Extract the (X, Y) coordinate from the center of the cell holding the provided text.  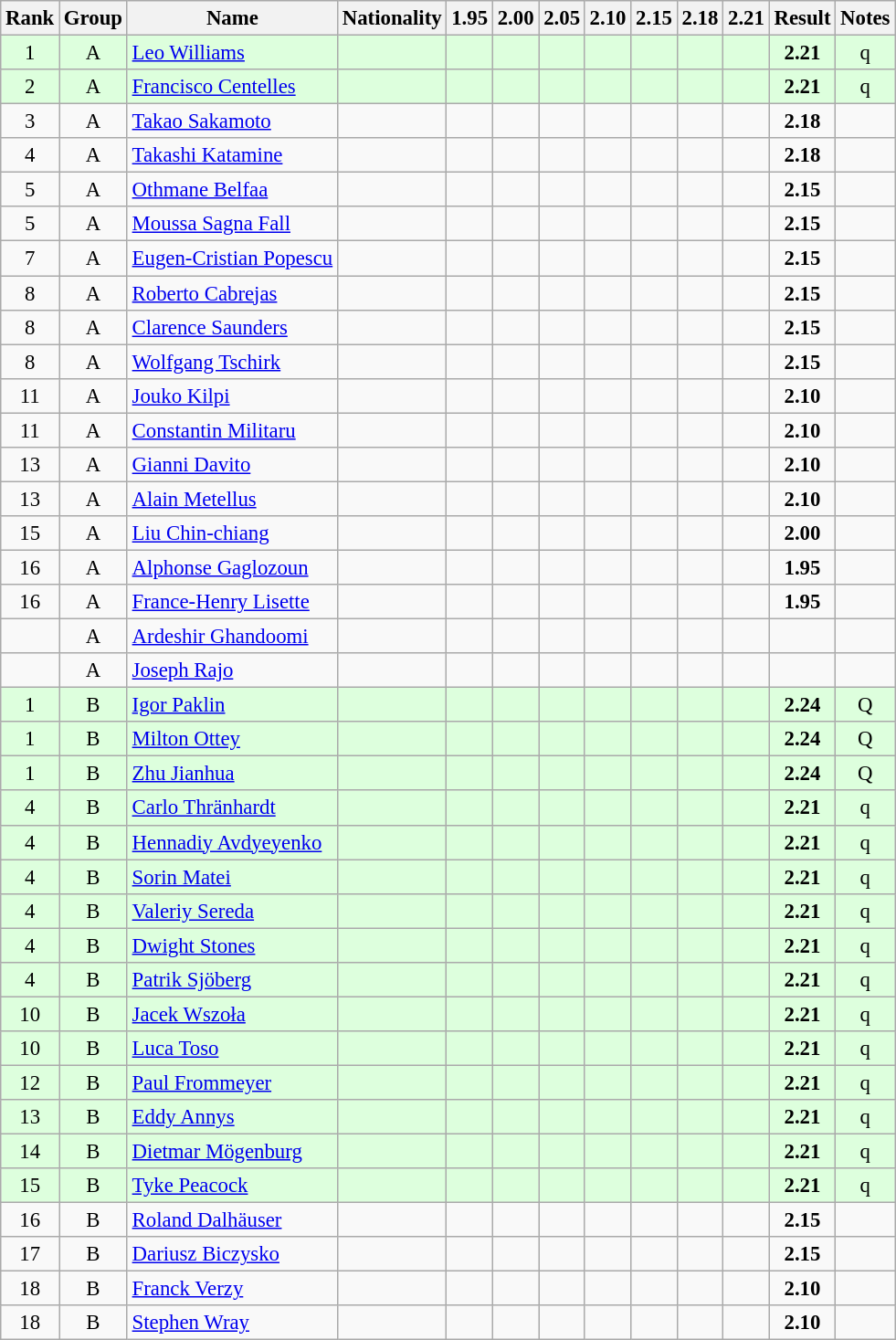
Group (93, 18)
Milton Ottey (232, 739)
7 (30, 259)
Result (802, 18)
Wolfgang Tschirk (232, 362)
2.05 (562, 18)
Eddy Annys (232, 1117)
Dwight Stones (232, 945)
Clarence Saunders (232, 327)
Takao Sakamoto (232, 121)
Dietmar Mögenburg (232, 1152)
Liu Chin-chiang (232, 533)
Hennadiy Avdyeyenko (232, 842)
Nationality (391, 18)
Tyke Peacock (232, 1186)
17 (30, 1254)
Sorin Matei (232, 877)
Luca Toso (232, 1049)
Takashi Katamine (232, 155)
14 (30, 1152)
Dariusz Biczysko (232, 1254)
Francisco Centelles (232, 87)
Leo Williams (232, 53)
France-Henry Lisette (232, 602)
18 (30, 1289)
3 (30, 121)
Alphonse Gaglozoun (232, 567)
Gianni Davito (232, 465)
Valeriy Sereda (232, 911)
Paul Frommeyer (232, 1082)
Jacek Wszoła (232, 1014)
Name (232, 18)
Roberto Cabrejas (232, 293)
Moussa Sagna Fall (232, 224)
Franck Verzy (232, 1289)
Constantin Militaru (232, 430)
2 (30, 87)
Alain Metellus (232, 499)
Eugen-Cristian Popescu (232, 259)
Patrik Sjöberg (232, 980)
Joseph Rajo (232, 670)
Zhu Jianhua (232, 774)
12 (30, 1082)
Rank (30, 18)
Carlo Thränhardt (232, 808)
Notes (866, 18)
Roland Dalhäuser (232, 1220)
Othmane Belfaa (232, 190)
Ardeshir Ghandoomi (232, 637)
Igor Paklin (232, 705)
Jouko Kilpi (232, 396)
